Locate the cell with the specified text and output its (x, y) center coordinate. 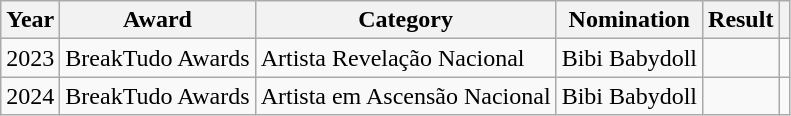
Award (158, 20)
Year (30, 20)
2023 (30, 58)
Nomination (629, 20)
2024 (30, 96)
Category (406, 20)
Artista em Ascensão Nacional (406, 96)
Result (741, 20)
Artista Revelação Nacional (406, 58)
